From the cell containing the given text, extract its center point as [X, Y] coordinate. 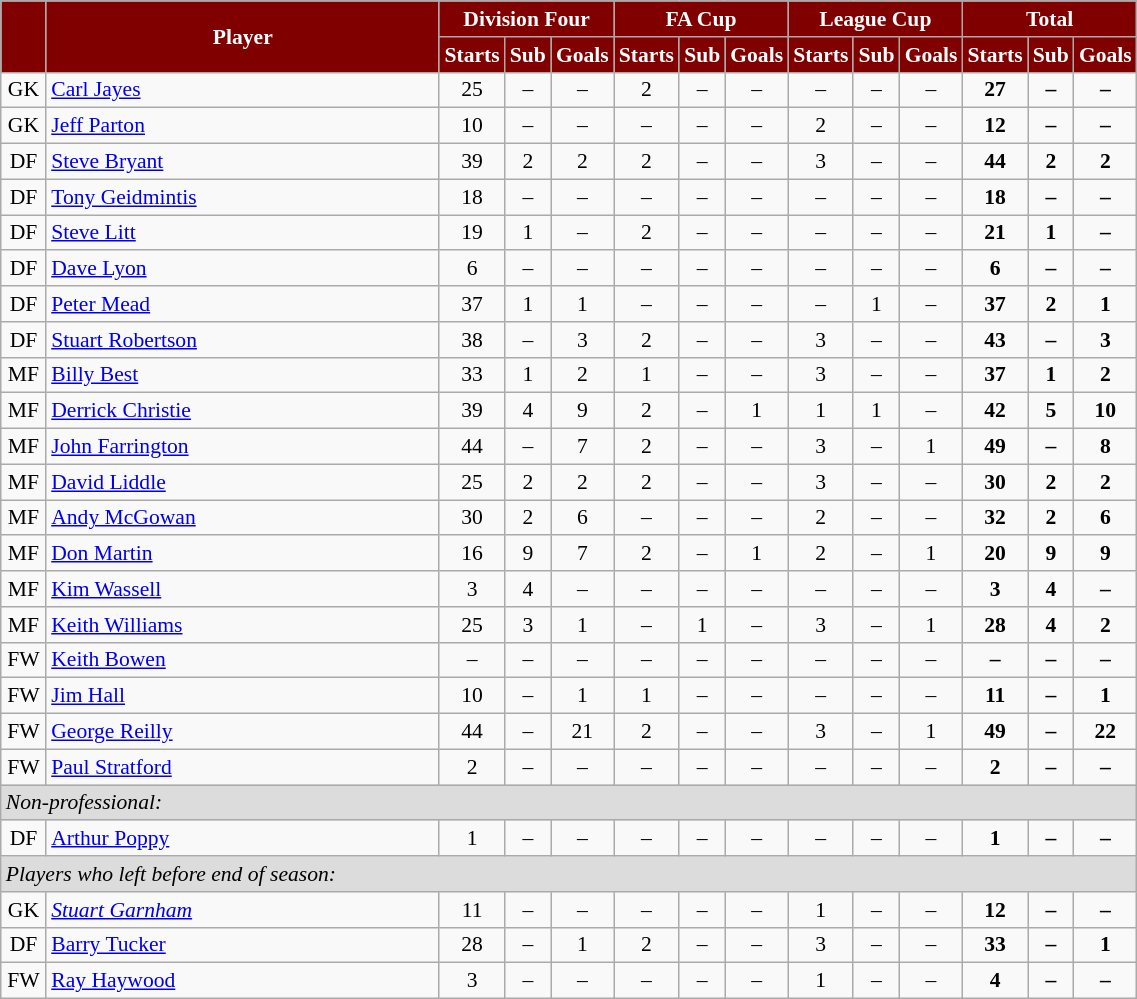
8 [1106, 447]
Carl Jayes [242, 90]
Ray Haywood [242, 981]
Jeff Parton [242, 126]
Tony Geidmintis [242, 197]
Jim Hall [242, 696]
20 [994, 554]
Don Martin [242, 554]
Non-professional: [569, 803]
Steve Litt [242, 233]
FA Cup [701, 19]
32 [994, 518]
George Reilly [242, 732]
Kim Wassell [242, 589]
Stuart Garnham [242, 910]
Keith Bowen [242, 660]
Barry Tucker [242, 945]
John Farrington [242, 447]
League Cup [875, 19]
42 [994, 411]
Paul Stratford [242, 767]
Total [1049, 19]
43 [994, 340]
5 [1051, 411]
Derrick Christie [242, 411]
Stuart Robertson [242, 340]
Player [242, 36]
Players who left before end of season: [569, 874]
Billy Best [242, 375]
Peter Mead [242, 304]
22 [1106, 732]
38 [472, 340]
Arthur Poppy [242, 839]
Dave Lyon [242, 269]
16 [472, 554]
27 [994, 90]
19 [472, 233]
Steve Bryant [242, 162]
Keith Williams [242, 625]
Division Four [526, 19]
David Liddle [242, 482]
Andy McGowan [242, 518]
